Output the (X, Y) coordinate of the center of the cell containing the given text.  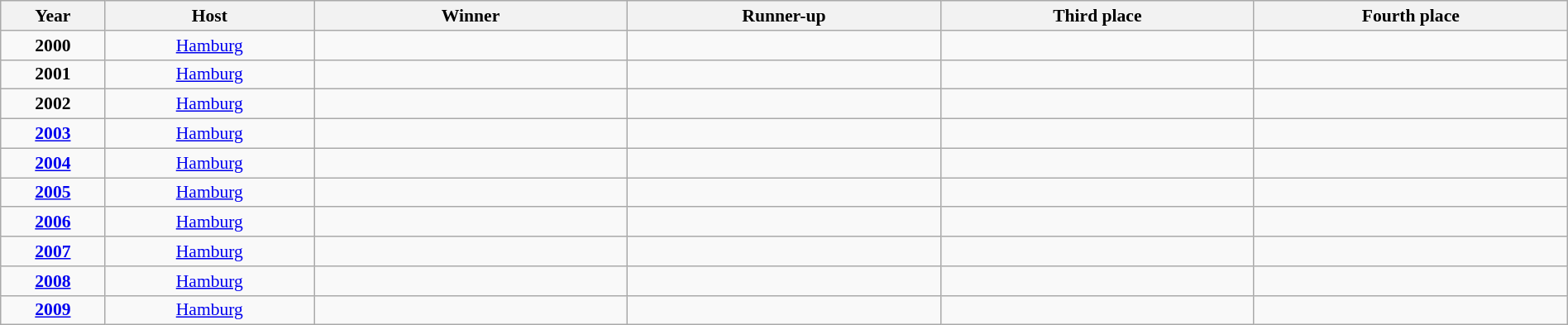
Third place (1097, 16)
2004 (53, 163)
2000 (53, 45)
2008 (53, 281)
Fourth place (1411, 16)
2003 (53, 134)
Host (210, 16)
Year (53, 16)
2005 (53, 193)
2001 (53, 74)
2006 (53, 222)
Winner (471, 16)
2007 (53, 251)
Runner-up (784, 16)
2002 (53, 104)
2009 (53, 310)
